Detect which cell encompasses the target text, then output its (x, y) center coordinate. 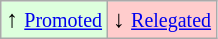
↑ Promoted (54, 20)
↓ Relegated (162, 20)
